From the cell containing the given text, extract its center point as [x, y] coordinate. 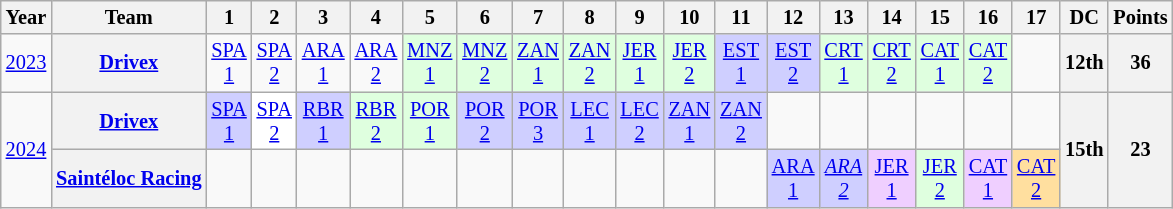
RBR1 [324, 121]
MNZ1 [430, 63]
LEC1 [590, 121]
11 [741, 17]
12 [794, 17]
POR1 [430, 121]
3 [324, 17]
2023 [26, 63]
15 [940, 17]
13 [843, 17]
EST1 [741, 63]
10 [690, 17]
17 [1036, 17]
2024 [26, 150]
CRT2 [892, 63]
4 [376, 17]
MNZ2 [484, 63]
POR3 [538, 121]
Saintéloc Racing [128, 178]
5 [430, 17]
Team [128, 17]
9 [639, 17]
15th [1084, 150]
POR2 [484, 121]
DC [1084, 17]
36 [1140, 63]
Points [1140, 17]
2 [274, 17]
16 [988, 17]
LEC2 [639, 121]
EST2 [794, 63]
12th [1084, 63]
6 [484, 17]
23 [1140, 150]
14 [892, 17]
1 [228, 17]
CRT1 [843, 63]
7 [538, 17]
Year [26, 17]
RBR2 [376, 121]
8 [590, 17]
